Provide the [x, y] coordinate of the cell's center where the given text is located.  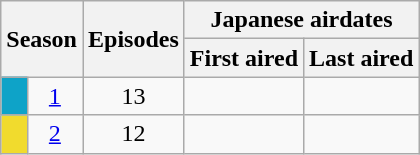
1 [54, 96]
2 [54, 134]
Episodes [133, 39]
Last aired [362, 58]
First aired [244, 58]
Season [42, 39]
12 [133, 134]
13 [133, 96]
Japanese airdates [302, 20]
